From the cell containing the given text, extract its center point as [X, Y] coordinate. 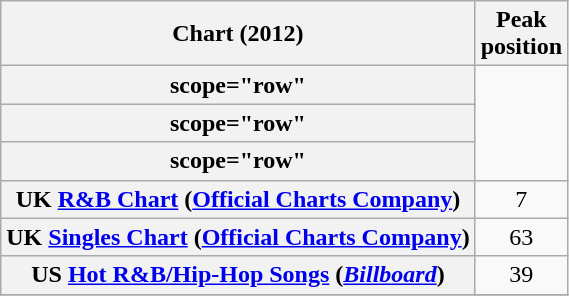
US Hot R&B/Hip-Hop Songs (Billboard) [238, 275]
Chart (2012) [238, 34]
Peakposition [521, 34]
UK R&B Chart (Official Charts Company) [238, 199]
UK Singles Chart (Official Charts Company) [238, 237]
39 [521, 275]
7 [521, 199]
63 [521, 237]
